Find where the given text appears and provide that cell's center as (x, y) coordinate. 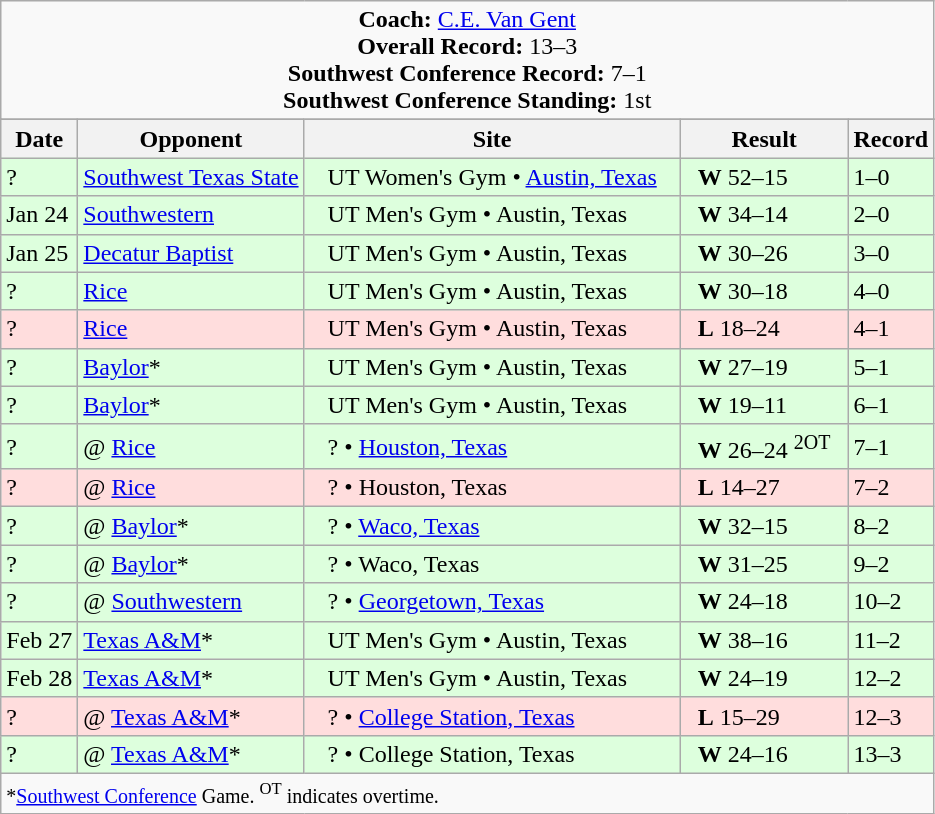
W 31–25 (764, 564)
*Southwest Conference Game. OT indicates overtime. (468, 793)
W 32–15 (764, 526)
Decatur Baptist (191, 253)
5–1 (891, 367)
7–2 (891, 488)
W 26–24 2OT (764, 446)
Feb 27 (40, 640)
W 38–16 (764, 640)
? • Georgetown, Texas (492, 602)
Coach: C.E. Van GentOverall Record: 13–3Southwest Conference Record: 7–1Southwest Conference Standing: 1st (468, 60)
W 24–19 (764, 678)
Jan 24 (40, 215)
Site (492, 139)
Southwestern (191, 215)
Feb 28 (40, 678)
L 15–29 (764, 716)
10–2 (891, 602)
W 27–19 (764, 367)
6–1 (891, 405)
4–0 (891, 291)
L 18–24 (764, 329)
11–2 (891, 640)
Opponent (191, 139)
13–3 (891, 754)
Date (40, 139)
7–1 (891, 446)
Result (764, 139)
W 30–18 (764, 291)
9–2 (891, 564)
2–0 (891, 215)
W 30–26 (764, 253)
Record (891, 139)
4–1 (891, 329)
W 34–14 (764, 215)
W 19–11 (764, 405)
1–0 (891, 177)
@ Southwestern (191, 602)
W 24–16 (764, 754)
L 14–27 (764, 488)
UT Women's Gym • Austin, Texas (492, 177)
Jan 25 (40, 253)
W 24–18 (764, 602)
W 52–15 (764, 177)
3–0 (891, 253)
12–2 (891, 678)
Southwest Texas State (191, 177)
12–3 (891, 716)
8–2 (891, 526)
